Return (X, Y) of the center of cell containing provided text 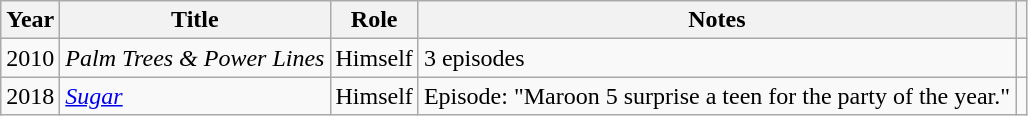
Role (374, 20)
Year (30, 20)
Palm Trees & Power Lines (195, 58)
2018 (30, 96)
Title (195, 20)
2010 (30, 58)
Episode: "Maroon 5 surprise a teen for the party of the year." (716, 96)
Sugar (195, 96)
3 episodes (716, 58)
Notes (716, 20)
